Capture the cell that displays the provided text and extract its [X, Y] central coordinate. 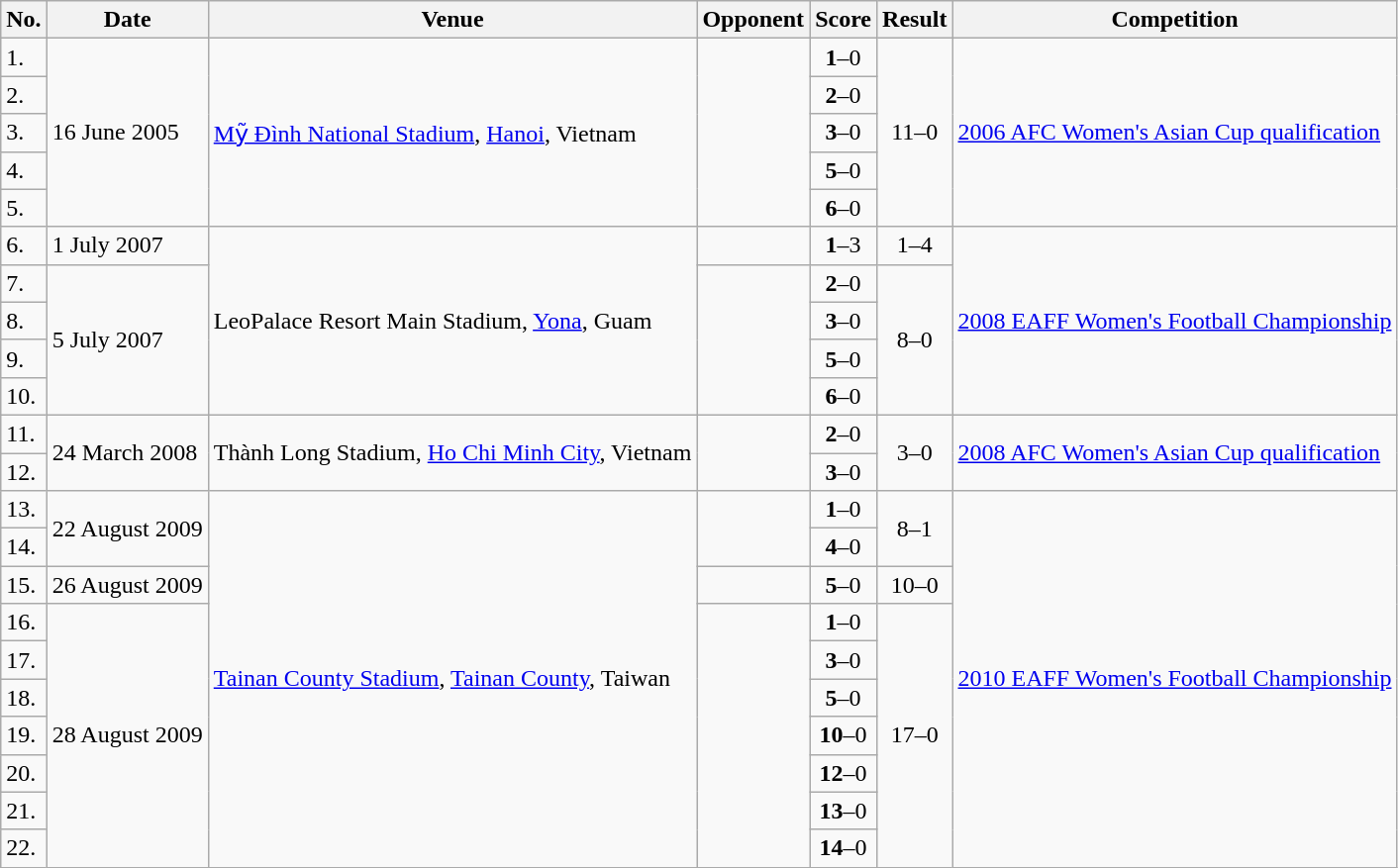
11. [24, 434]
2008 EAFF Women's Football Championship [1174, 321]
18. [24, 698]
8–0 [915, 339]
1 July 2007 [127, 245]
12. [24, 472]
Score [844, 20]
Tainan County Stadium, Tainan County, Taiwan [452, 679]
13. [24, 510]
1–4 [915, 245]
4. [24, 170]
Date [127, 20]
13–0 [844, 811]
16 June 2005 [127, 133]
19. [24, 735]
8. [24, 321]
2006 AFC Women's Asian Cup qualification [1174, 133]
Competition [1174, 20]
22. [24, 848]
14–0 [844, 848]
Mỹ Đình National Stadium, Hanoi, Vietnam [452, 133]
No. [24, 20]
3. [24, 133]
17. [24, 660]
15. [24, 585]
16. [24, 623]
21. [24, 811]
24 March 2008 [127, 452]
9. [24, 358]
Venue [452, 20]
5. [24, 208]
5 July 2007 [127, 339]
26 August 2009 [127, 585]
2. [24, 95]
10. [24, 396]
11–0 [915, 133]
1–3 [844, 245]
17–0 [915, 735]
Opponent [753, 20]
22 August 2009 [127, 529]
14. [24, 547]
8–1 [915, 529]
Thành Long Stadium, Ho Chi Minh City, Vietnam [452, 452]
2010 EAFF Women's Football Championship [1174, 679]
1. [24, 57]
20. [24, 773]
4–0 [844, 547]
6. [24, 245]
LeoPalace Resort Main Stadium, Yona, Guam [452, 321]
Result [915, 20]
28 August 2009 [127, 735]
2008 AFC Women's Asian Cup qualification [1174, 452]
7. [24, 283]
12–0 [844, 773]
